Return the [X, Y] coordinate for the center point of the cell that contains the specified text.  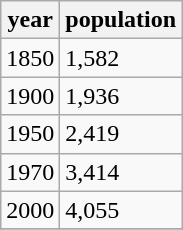
1850 [30, 58]
1900 [30, 96]
1,936 [121, 96]
4,055 [121, 210]
population [121, 20]
1,582 [121, 58]
1950 [30, 134]
2,419 [121, 134]
3,414 [121, 172]
2000 [30, 210]
1970 [30, 172]
year [30, 20]
